Pinpoint the cell where the given text exists, returning its (x, y) midpoint coordinate. 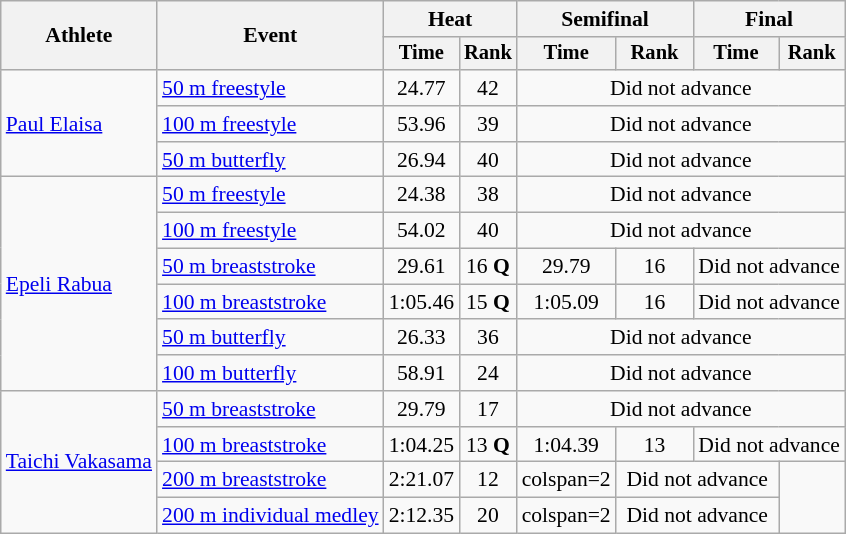
1:05.09 (566, 302)
1:04.39 (566, 445)
Event (270, 36)
Final (769, 19)
26.33 (422, 338)
26.94 (422, 160)
17 (488, 409)
Epeli Rabua (79, 284)
200 m individual medley (270, 516)
Taichi Vakasama (79, 462)
12 (488, 480)
54.02 (422, 231)
39 (488, 124)
36 (488, 338)
13 (655, 445)
200 m breaststroke (270, 480)
29.61 (422, 267)
42 (488, 88)
15 Q (488, 302)
Paul Elaisa (79, 124)
1:04.25 (422, 445)
24.38 (422, 195)
2:21.07 (422, 480)
1:05.46 (422, 302)
24.77 (422, 88)
58.91 (422, 373)
Semifinal (606, 19)
Athlete (79, 36)
20 (488, 516)
100 m butterfly (270, 373)
13 Q (488, 445)
53.96 (422, 124)
Heat (450, 19)
24 (488, 373)
16 Q (488, 267)
2:12.35 (422, 516)
38 (488, 195)
